Detect which cell encompasses the target text, then output its (x, y) center coordinate. 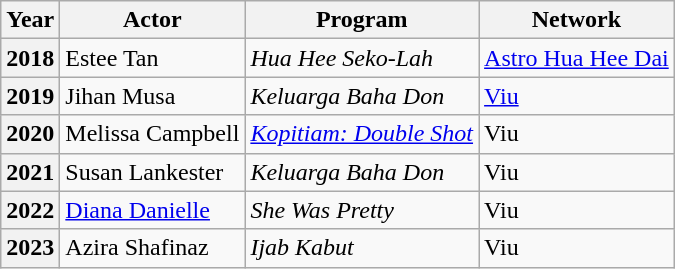
2022 (30, 210)
Actor (152, 20)
Astro Hua Hee Dai (577, 58)
2023 (30, 248)
2019 (30, 96)
Kopitiam: Double Shot (362, 134)
Melissa Campbell (152, 134)
Hua Hee Seko-Lah (362, 58)
2020 (30, 134)
Azira Shafinaz (152, 248)
Susan Lankester (152, 172)
Estee Tan (152, 58)
Network (577, 20)
Ijab Kabut (362, 248)
Diana Danielle (152, 210)
Year (30, 20)
Jihan Musa (152, 96)
Program (362, 20)
She Was Pretty (362, 210)
2021 (30, 172)
2018 (30, 58)
